Identify which cell holds the provided text, then report its (x, y) central coordinate. 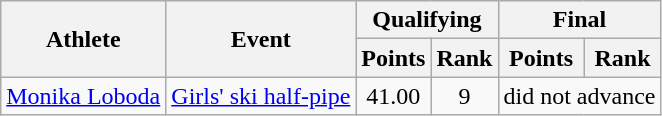
Athlete (84, 39)
Monika Loboda (84, 96)
Girls' ski half-pipe (261, 96)
41.00 (394, 96)
Event (261, 39)
9 (464, 96)
did not advance (580, 96)
Final (580, 20)
Qualifying (427, 20)
